Pinpoint the cell where the given text exists, returning its (X, Y) midpoint coordinate. 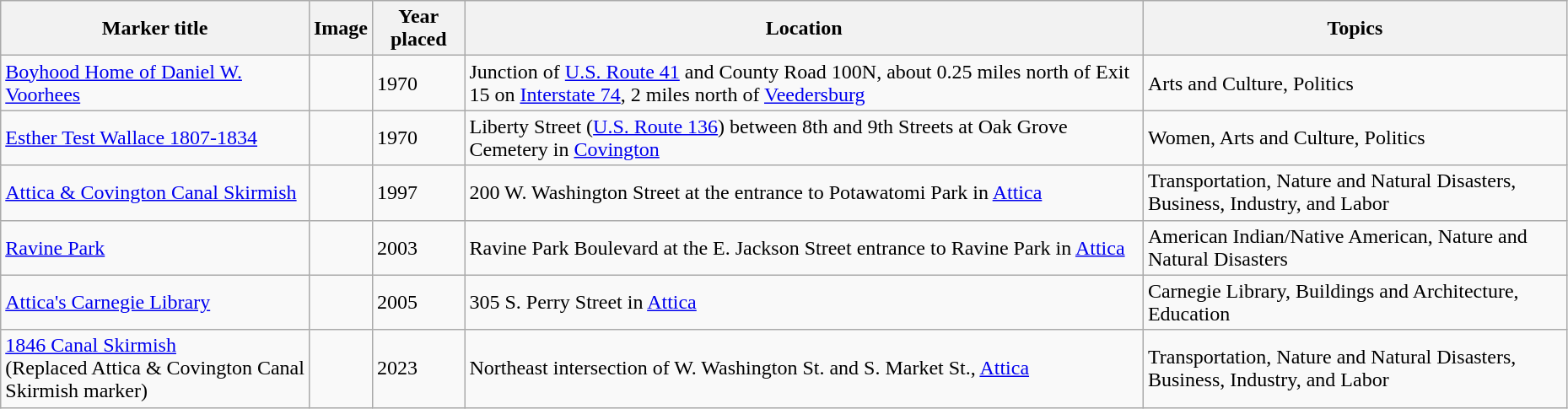
Marker title (155, 29)
Esther Test Wallace 1807-1834 (155, 138)
2003 (418, 248)
Northeast intersection of W. Washington St. and S. Market St., Attica (804, 369)
200 W. Washington Street at the entrance to Potawatomi Park in Attica (804, 192)
American Indian/Native American, Nature and Natural Disasters (1355, 248)
1846 Canal Skirmish(Replaced Attica & Covington Canal Skirmish marker) (155, 369)
Ravine Park Boulevard at the E. Jackson Street entrance to Ravine Park in Attica (804, 248)
Junction of U.S. Route 41 and County Road 100N, about 0.25 miles north of Exit 15 on Interstate 74, 2 miles north of Veedersburg (804, 83)
Topics (1355, 29)
2023 (418, 369)
Liberty Street (U.S. Route 136) between 8th and 9th Streets at Oak Grove Cemetery in Covington (804, 138)
Attica & Covington Canal Skirmish (155, 192)
Ravine Park (155, 248)
Location (804, 29)
Women, Arts and Culture, Politics (1355, 138)
Attica's Carnegie Library (155, 302)
Image (341, 29)
305 S. Perry Street in Attica (804, 302)
Year placed (418, 29)
1997 (418, 192)
Carnegie Library, Buildings and Architecture, Education (1355, 302)
2005 (418, 302)
Boyhood Home of Daniel W. Voorhees (155, 83)
Arts and Culture, Politics (1355, 83)
